Pinpoint the cell where the given text exists, returning its [X, Y] midpoint coordinate. 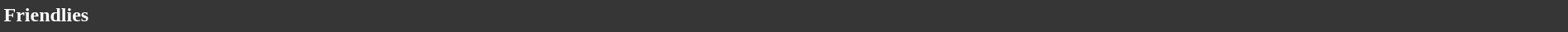
Friendlies [784, 15]
